Capture the cell that displays the provided text and extract its [x, y] central coordinate. 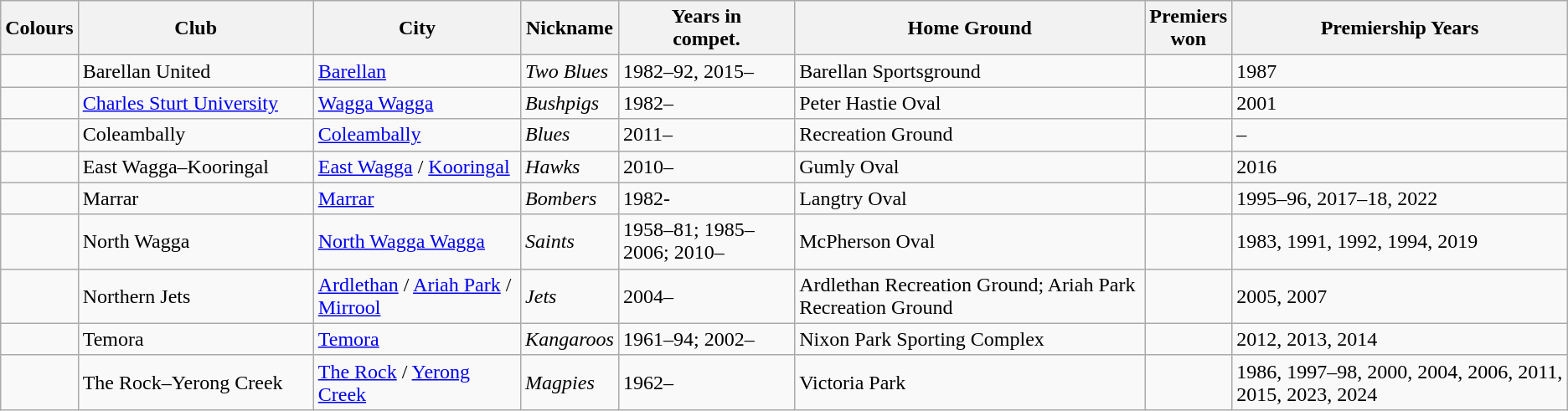
– [1400, 135]
Club [196, 28]
Two Blues [570, 71]
Gumly Oval [970, 167]
Kangaroos [570, 339]
1987 [1400, 71]
Barellan [417, 71]
1982- [706, 198]
1986, 1997–98, 2000, 2004, 2006, 2011, 2015, 2023, 2024 [1400, 382]
Barellan Sportsground [970, 71]
1982– [706, 103]
Victoria Park [970, 382]
North Wagga [196, 241]
Jets [570, 296]
City [417, 28]
Colours [39, 28]
Langtry Oval [970, 198]
Bombers [570, 198]
Northern Jets [196, 296]
Premierswon [1189, 28]
1982–92, 2015– [706, 71]
1958–81; 1985–2006; 2010– [706, 241]
The Rock–Yerong Creek [196, 382]
Charles Sturt University [196, 103]
Years in compet. [706, 28]
Wagga Wagga [417, 103]
Magpies [570, 382]
Bushpigs [570, 103]
Peter Hastie Oval [970, 103]
McPherson Oval [970, 241]
1983, 1991, 1992, 1994, 2019 [1400, 241]
2005, 2007 [1400, 296]
Ardlethan / Ariah Park / Mirrool [417, 296]
East Wagga–Kooringal [196, 167]
Barellan United [196, 71]
Nixon Park Sporting Complex [970, 339]
2010– [706, 167]
Saints [570, 241]
2012, 2013, 2014 [1400, 339]
1995–96, 2017–18, 2022 [1400, 198]
2011– [706, 135]
North Wagga Wagga [417, 241]
Hawks [570, 167]
2001 [1400, 103]
1961–94; 2002– [706, 339]
2004– [706, 296]
2016 [1400, 167]
Ardlethan Recreation Ground; Ariah Park Recreation Ground [970, 296]
Home Ground [970, 28]
The Rock / Yerong Creek [417, 382]
Blues [570, 135]
Premiership Years [1400, 28]
East Wagga / Kooringal [417, 167]
Nickname [570, 28]
Recreation Ground [970, 135]
1962– [706, 382]
